For the text-containing cell, return its midpoint in [X, Y] coordinate format. 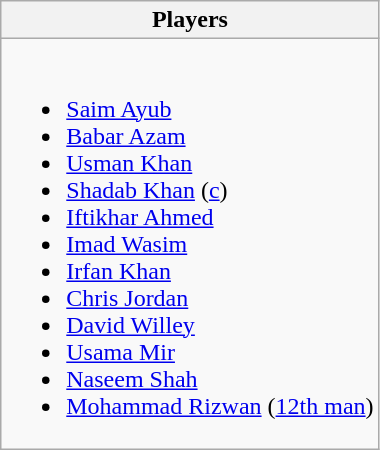
Saim AyubBabar AzamUsman KhanShadab Khan (c)Iftikhar AhmedImad WasimIrfan KhanChris JordanDavid WilleyUsama MirNaseem ShahMohammad Rizwan (12th man) [190, 244]
Players [190, 20]
